Provide the (X, Y) coordinate of the cell's center where the given text is located.  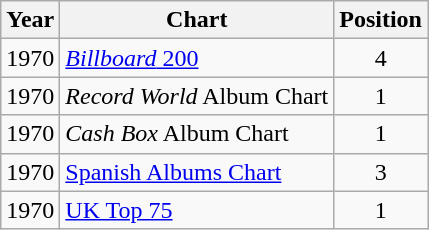
Chart (197, 20)
Cash Box Album Chart (197, 134)
3 (381, 172)
Billboard 200 (197, 58)
Record World Album Chart (197, 96)
Position (381, 20)
Year (30, 20)
Spanish Albums Chart (197, 172)
4 (381, 58)
UK Top 75 (197, 210)
